Determine the (x, y) coordinate at the center of the cell enclosing the given text.  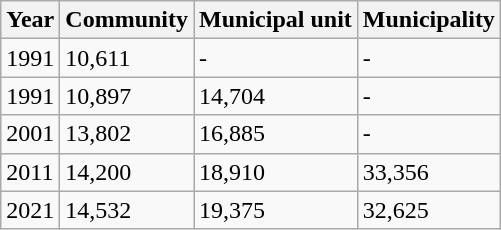
18,910 (276, 172)
Community (127, 20)
Year (30, 20)
16,885 (276, 134)
33,356 (428, 172)
Municipal unit (276, 20)
14,704 (276, 96)
10,611 (127, 58)
19,375 (276, 210)
2011 (30, 172)
14,532 (127, 210)
32,625 (428, 210)
10,897 (127, 96)
2001 (30, 134)
14,200 (127, 172)
Municipality (428, 20)
2021 (30, 210)
13,802 (127, 134)
